Search for the cell housing the specified text and yield its (X, Y) center coordinate. 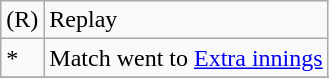
Match went to Extra innings (186, 58)
(R) (22, 20)
Replay (186, 20)
* (22, 58)
